Output the [x, y] coordinate of the center of the cell containing the given text.  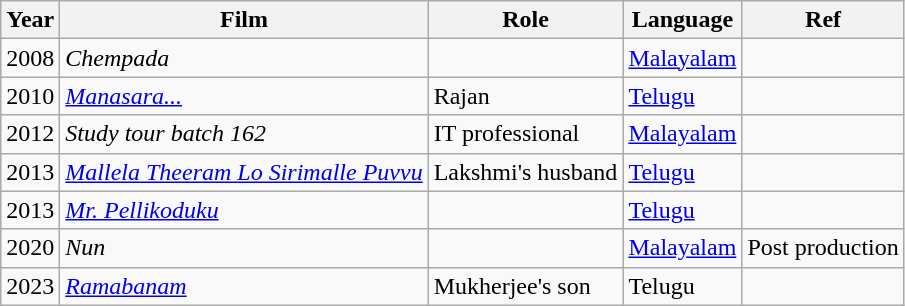
Film [244, 20]
Post production [823, 248]
Role [526, 20]
Mallela Theeram Lo Sirimalle Puvvu [244, 172]
Ref [823, 20]
Language [682, 20]
Chempada [244, 58]
Lakshmi's husband [526, 172]
Mr. Pellikoduku [244, 210]
Manasara... [244, 96]
IT professional [526, 134]
Year [30, 20]
Mukherjee's son [526, 286]
Ramabanam [244, 286]
Nun [244, 248]
2023 [30, 286]
2010 [30, 96]
2008 [30, 58]
Rajan [526, 96]
Study tour batch 162 [244, 134]
2012 [30, 134]
2020 [30, 248]
